Output the [X, Y] coordinate of the center of the cell containing the given text.  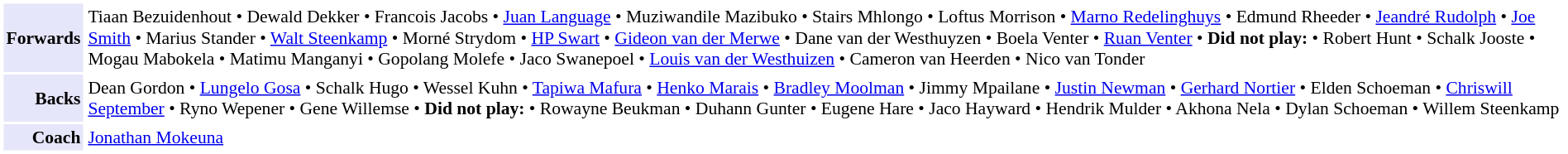
Coach [43, 137]
Backs [43, 98]
Forwards [43, 37]
Jonathan Mokeuna [825, 137]
